Capture the cell that displays the provided text and extract its (X, Y) central coordinate. 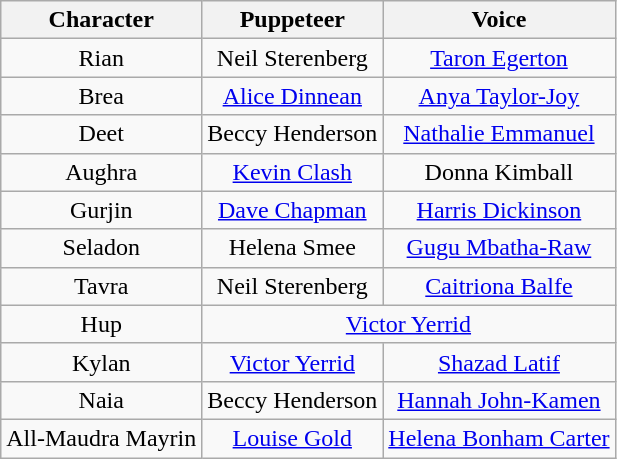
Nathalie Emmanuel (499, 134)
Donna Kimball (499, 172)
Gurjin (102, 210)
Alice Dinnean (292, 96)
Taron Egerton (499, 58)
Brea (102, 96)
Hup (102, 324)
Louise Gold (292, 438)
Caitriona Balfe (499, 286)
Rian (102, 58)
Helena Smee (292, 248)
Helena Bonham Carter (499, 438)
Harris Dickinson (499, 210)
Puppeteer (292, 20)
Shazad Latif (499, 362)
Anya Taylor-Joy (499, 96)
Deet (102, 134)
Naia (102, 400)
Tavra (102, 286)
Gugu Mbatha-Raw (499, 248)
Hannah John-Kamen (499, 400)
Aughra (102, 172)
Kevin Clash (292, 172)
Character (102, 20)
Voice (499, 20)
All-Maudra Mayrin (102, 438)
Kylan (102, 362)
Dave Chapman (292, 210)
Seladon (102, 248)
